Locate the cell with the specified text and output its (x, y) center coordinate. 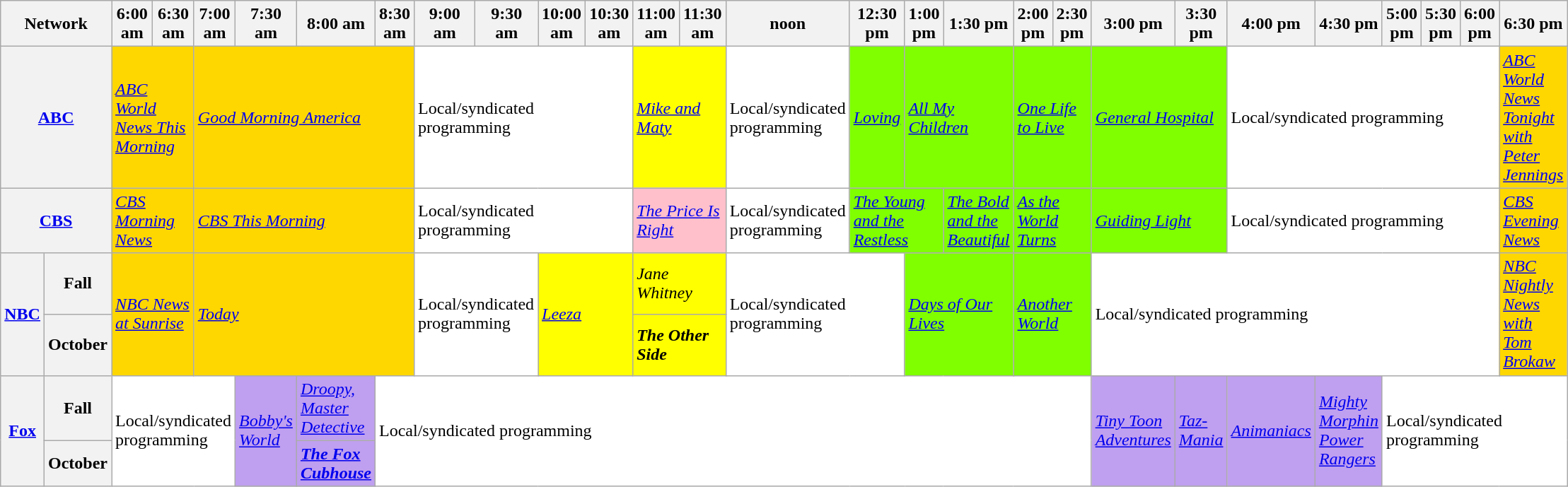
Today (304, 314)
The Bold and the Beautiful (979, 221)
3:30 pm (1201, 24)
Droopy, Master Detective (335, 408)
4:00 pm (1271, 24)
Taz-Mania (1201, 431)
Good Morning America (304, 117)
Bobby's World (266, 431)
Another World (1052, 314)
5:30 pm (1441, 24)
The Price Is Right (679, 221)
10:30 am (610, 24)
7:00 am (214, 24)
ABC (57, 117)
2:00 pm (1033, 24)
2:30 pm (1072, 24)
Guiding Light (1159, 221)
noon (788, 24)
6:30 am (173, 24)
NBC (23, 314)
Fox (23, 431)
CBS Evening News (1533, 221)
11:30 am (702, 24)
3:00 pm (1133, 24)
CBS (57, 221)
Jane Whitney (679, 284)
General Hospital (1159, 117)
9:30 am (506, 24)
10:00 am (562, 24)
All My Children (959, 117)
CBS Morning News (153, 221)
Loving (877, 117)
6:00 am (132, 24)
Animaniacs (1271, 431)
NBC Nightly News with Tom Brokaw (1533, 314)
Network (57, 24)
7:30 am (266, 24)
NBC News at Sunrise (153, 314)
12:30 pm (877, 24)
1:30 pm (979, 24)
5:00 pm (1402, 24)
As the World Turns (1052, 221)
Mike and Maty (679, 117)
8:30 am (395, 24)
11:00 am (656, 24)
8:00 am (335, 24)
4:30 pm (1348, 24)
CBS This Morning (304, 221)
Tiny Toon Adventures (1133, 431)
Leeza (586, 314)
The Young and the Restless (897, 221)
1:00 pm (924, 24)
The Fox Cubhouse (335, 464)
6:30 pm (1533, 24)
ABC World News Tonight with Peter Jennings (1533, 117)
ABC World News This Morning (153, 117)
6:00 pm (1480, 24)
9:00 am (445, 24)
One Life to Live (1052, 117)
The Other Side (679, 345)
Mighty Morphin Power Rangers (1348, 431)
Days of Our Lives (959, 314)
